Output the (x, y) coordinate of the center of the cell containing the given text.  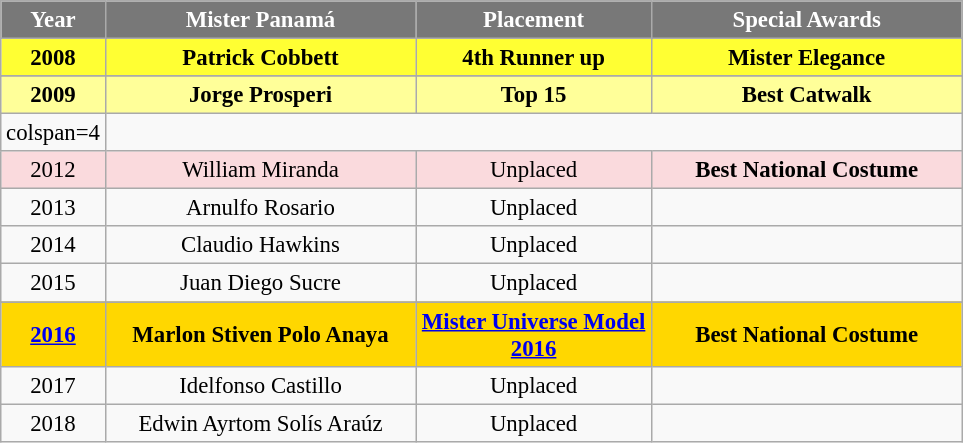
Top 15 (534, 95)
2008 (53, 58)
Mister Panamá (260, 20)
Mister Elegance (806, 58)
2013 (53, 208)
2012 (53, 170)
Arnulfo Rosario (260, 208)
Special Awards (806, 20)
Mister Universe Model 2016 (534, 334)
colspan=4 (53, 133)
Idelfonso Castillo (260, 385)
2018 (53, 423)
Claudio Hawkins (260, 245)
Patrick Cobbett (260, 58)
2015 (53, 283)
Jorge Prosperi (260, 95)
Best Catwalk (806, 95)
2014 (53, 245)
2016 (53, 334)
Year (53, 20)
2017 (53, 385)
4th Runner up (534, 58)
Marlon Stiven Polo Anaya (260, 334)
Edwin Ayrtom Solís Araúz (260, 423)
Placement (534, 20)
Juan Diego Sucre (260, 283)
William Miranda (260, 170)
2009 (53, 95)
